Extract the (x, y) coordinate from the center of the cell holding the provided text.  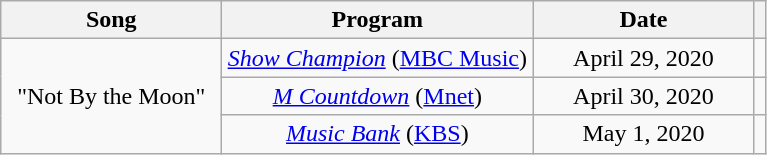
Date (644, 20)
Show Champion (MBC Music) (378, 58)
M Countdown (Mnet) (378, 96)
Music Bank (KBS) (378, 134)
"Not By the Moon" (112, 96)
May 1, 2020 (644, 134)
April 29, 2020 (644, 58)
Song (112, 20)
April 30, 2020 (644, 96)
Program (378, 20)
